Find where the given text appears and provide that cell's center as [X, Y] coordinate. 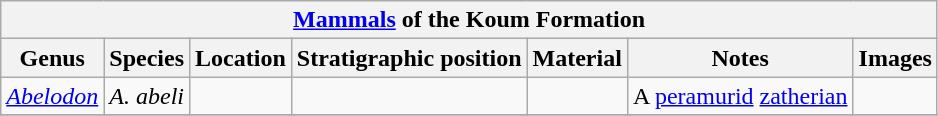
Stratigraphic position [409, 58]
A peramurid zatherian [740, 96]
Location [241, 58]
A. abeli [147, 96]
Material [577, 58]
Abelodon [52, 96]
Species [147, 58]
Images [895, 58]
Genus [52, 58]
Notes [740, 58]
Mammals of the Koum Formation [470, 20]
